Scan for the cell matching the given text and deliver its (x, y) coordinate at center. 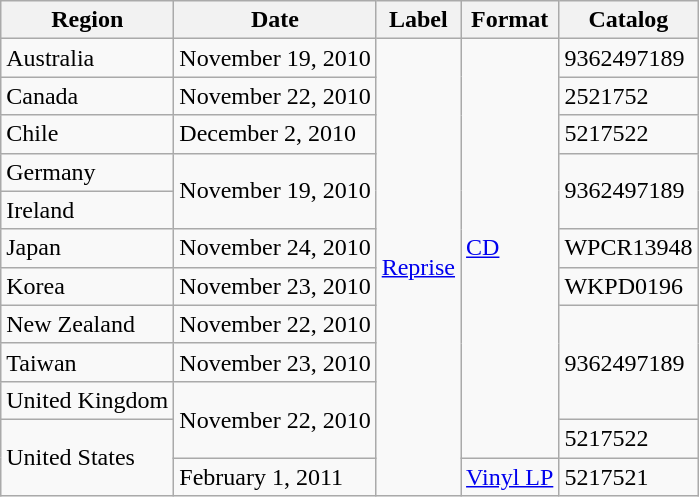
Korea (88, 286)
Taiwan (88, 362)
United Kingdom (88, 400)
Ireland (88, 210)
2521752 (628, 96)
Australia (88, 58)
Chile (88, 134)
Label (418, 20)
Catalog (628, 20)
Reprise (418, 268)
CD (510, 248)
WKPD0196 (628, 286)
Format (510, 20)
United States (88, 457)
Date (275, 20)
New Zealand (88, 324)
Japan (88, 248)
5217521 (628, 477)
WPCR13948 (628, 248)
February 1, 2011 (275, 477)
Germany (88, 172)
Canada (88, 96)
December 2, 2010 (275, 134)
November 24, 2010 (275, 248)
Region (88, 20)
Vinyl LP (510, 477)
